Pinpoint the cell where the given text exists, returning its [X, Y] midpoint coordinate. 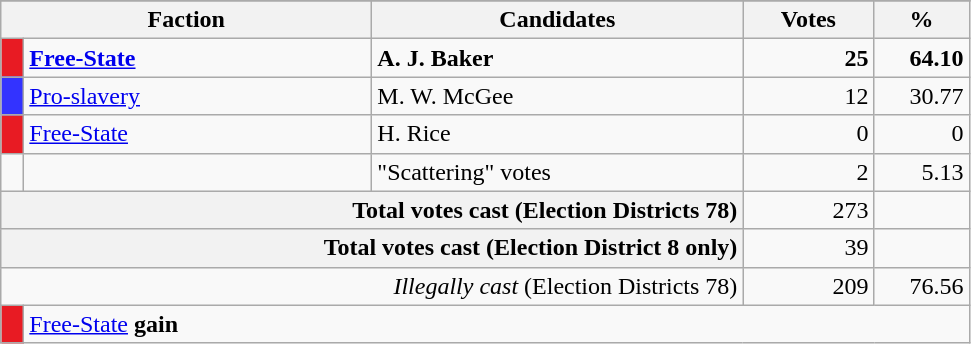
Pro-slavery [198, 96]
30.77 [922, 96]
Total votes cast (Election District 8 only) [372, 248]
H. Rice [558, 134]
Free-State gain [496, 324]
25 [808, 58]
273 [808, 210]
2 [808, 172]
76.56 [922, 286]
Candidates [558, 20]
% [922, 20]
M. W. McGee [558, 96]
"Scattering" votes [558, 172]
39 [808, 248]
5.13 [922, 172]
A. J. Baker [558, 58]
12 [808, 96]
Total votes cast (Election Districts 78) [372, 210]
209 [808, 286]
Votes [808, 20]
Illegally cast (Election Districts 78) [372, 286]
Faction [186, 20]
64.10 [922, 58]
